Scan for the cell matching the given text and deliver its [x, y] coordinate at center. 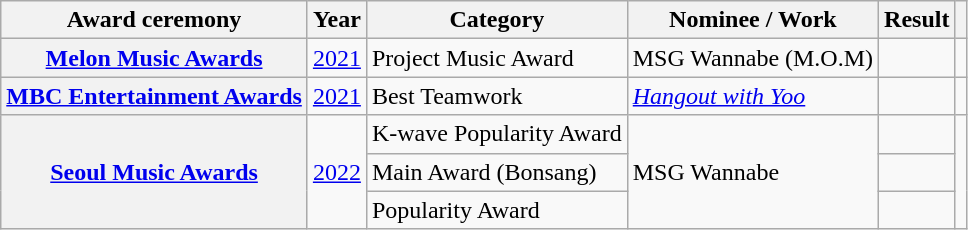
Nominee / Work [752, 20]
Project Music Award [496, 58]
Category [496, 20]
K-wave Popularity Award [496, 134]
MSG Wannabe [752, 172]
Main Award (Bonsang) [496, 172]
Seoul Music Awards [154, 172]
Year [336, 20]
Hangout with Yoo [752, 96]
MSG Wannabe (M.O.M) [752, 58]
Result [917, 20]
Popularity Award [496, 210]
MBC Entertainment Awards [154, 96]
2022 [336, 172]
Award ceremony [154, 20]
Best Teamwork [496, 96]
Melon Music Awards [154, 58]
